Capture the cell that displays the provided text and extract its (x, y) central coordinate. 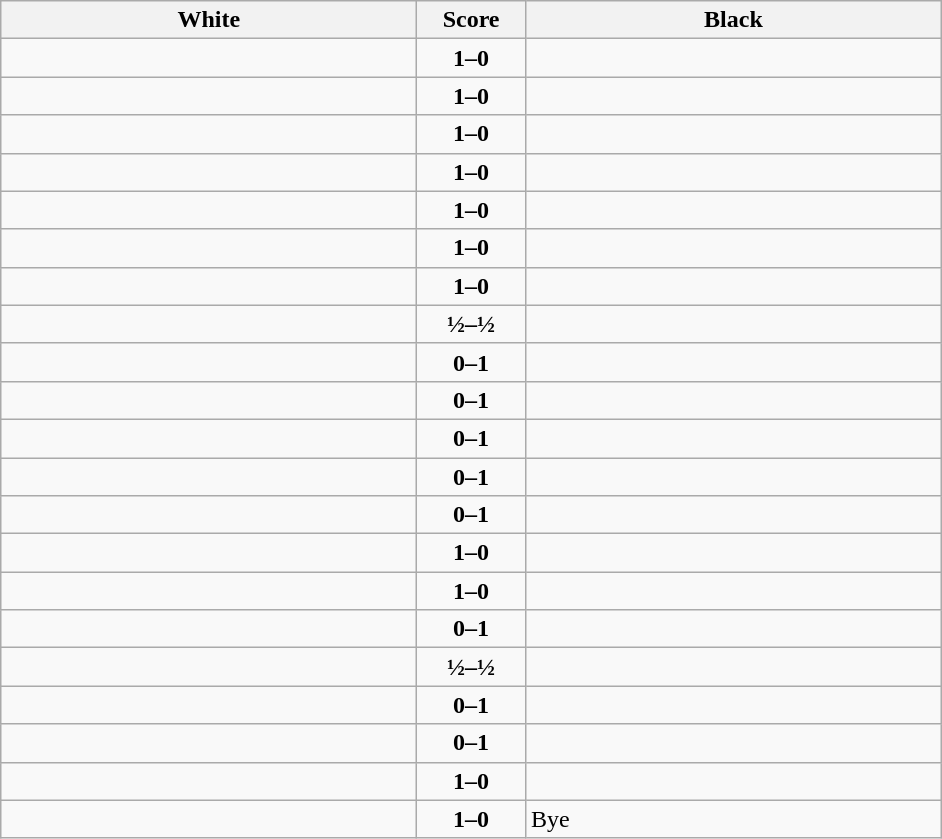
Black (733, 20)
Bye (733, 819)
Score (472, 20)
White (209, 20)
